Return (X, Y) of the center of cell containing provided text 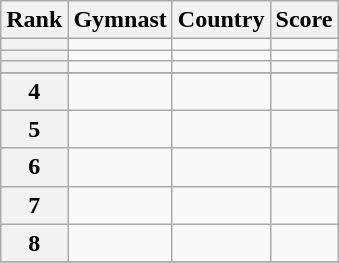
7 (34, 205)
6 (34, 167)
Gymnast (120, 20)
Country (221, 20)
Score (304, 20)
Rank (34, 20)
4 (34, 91)
5 (34, 129)
8 (34, 243)
